Detect which cell encompasses the target text, then output its [x, y] center coordinate. 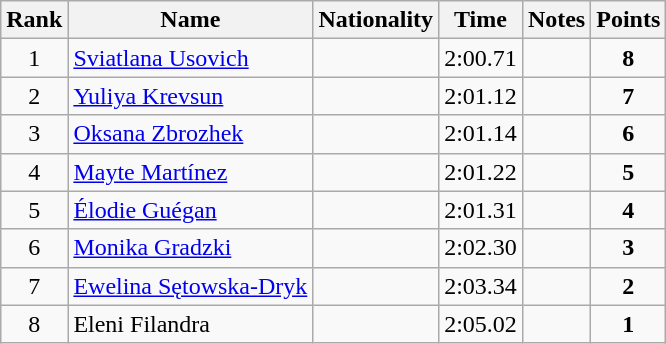
Notes [556, 20]
Sviatlana Usovich [190, 58]
Nationality [376, 20]
Rank [34, 20]
Élodie Guégan [190, 210]
2:02.30 [481, 248]
2:01.14 [481, 134]
2:03.34 [481, 286]
Ewelina Sętowska-Dryk [190, 286]
2:01.31 [481, 210]
Mayte Martínez [190, 172]
Time [481, 20]
Points [628, 20]
2:05.02 [481, 324]
Yuliya Krevsun [190, 96]
Name [190, 20]
2:00.71 [481, 58]
Monika Gradzki [190, 248]
2:01.12 [481, 96]
Eleni Filandra [190, 324]
2:01.22 [481, 172]
Oksana Zbrozhek [190, 134]
